Extract the (X, Y) coordinate from the center of the cell holding the provided text.  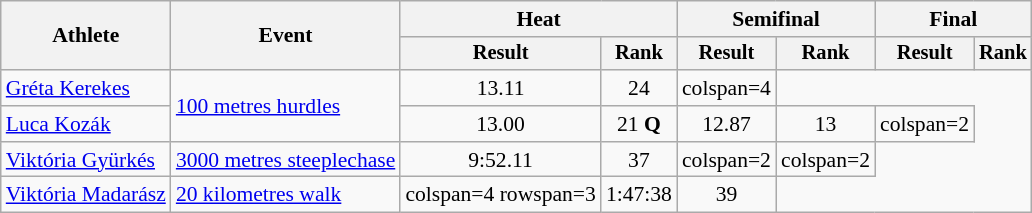
20 kilometres walk (286, 195)
21 Q (639, 124)
Luca Kozák (86, 124)
13 (826, 124)
Final (954, 19)
colspan=4 rowspan=3 (500, 195)
Gréta Kerekes (86, 88)
13.11 (500, 88)
Event (286, 36)
9:52.11 (500, 160)
Viktória Madarász (86, 195)
Viktória Gyürkés (86, 160)
12.87 (726, 124)
37 (639, 160)
Semifinal (776, 19)
1:47:38 (639, 195)
39 (726, 195)
3000 metres steeplechase (286, 160)
Athlete (86, 36)
13.00 (500, 124)
Heat (538, 19)
24 (639, 88)
colspan=4 (726, 88)
100 metres hurdles (286, 106)
